Locate the cell with the specified text and output its [x, y] center coordinate. 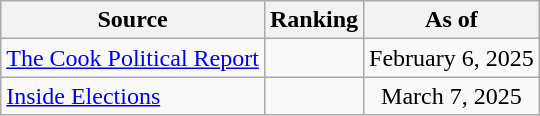
As of [452, 20]
The Cook Political Report [133, 58]
March 7, 2025 [452, 96]
February 6, 2025 [452, 58]
Ranking [314, 20]
Source [133, 20]
Inside Elections [133, 96]
